Find where the given text appears and provide that cell's center as (X, Y) coordinate. 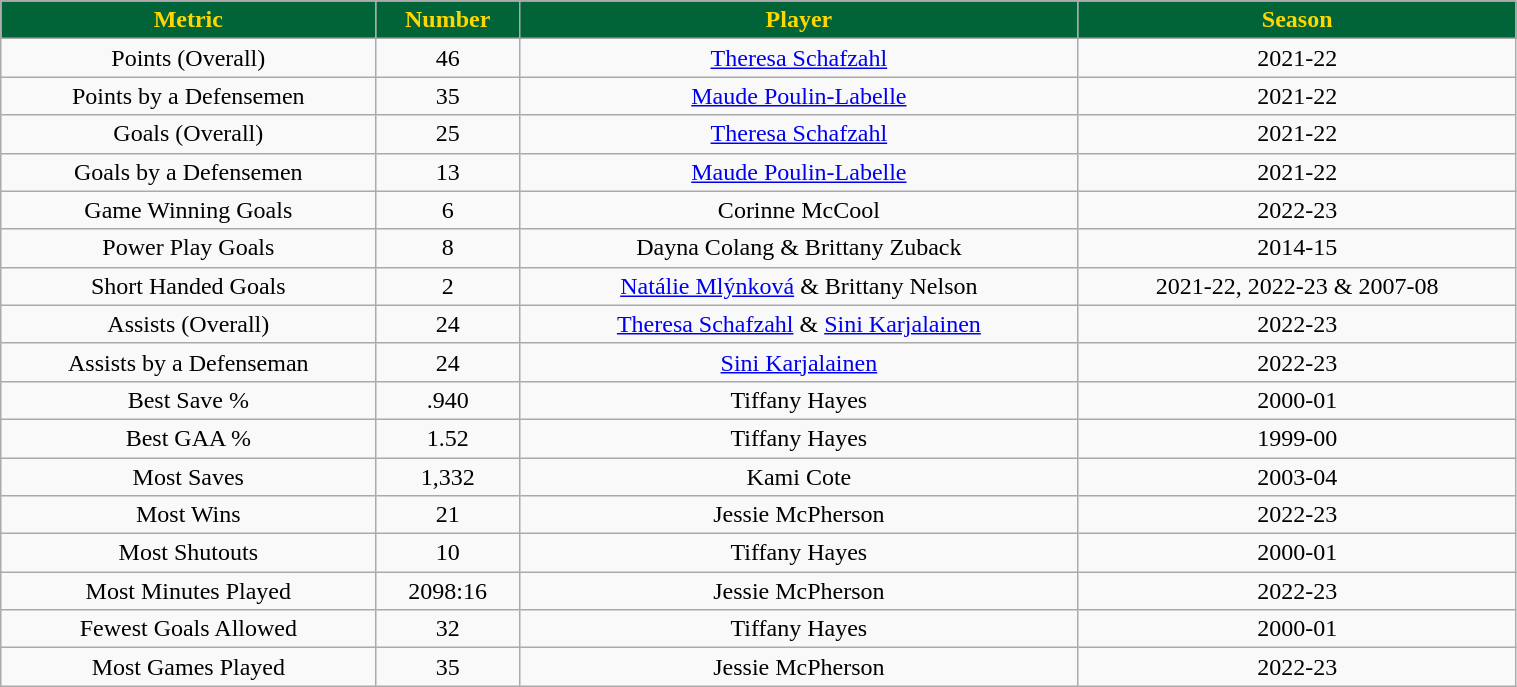
Season (1297, 20)
6 (448, 210)
46 (448, 58)
Most Shutouts (188, 553)
.940 (448, 400)
Kami Cote (798, 477)
Best GAA % (188, 438)
32 (448, 629)
Goals by a Defensemen (188, 172)
Natálie Mlýnková & Brittany Nelson (798, 286)
Most Wins (188, 515)
Most Saves (188, 477)
Most Minutes Played (188, 591)
13 (448, 172)
Power Play Goals (188, 248)
Best Save % (188, 400)
2 (448, 286)
Metric (188, 20)
Number (448, 20)
21 (448, 515)
Player (798, 20)
2021-22, 2022-23 & 2007-08 (1297, 286)
Goals (Overall) (188, 134)
Game Winning Goals (188, 210)
Sini Karjalainen (798, 362)
1,332 (448, 477)
8 (448, 248)
Assists (Overall) (188, 324)
Assists by a Defenseman (188, 362)
Points (Overall) (188, 58)
2014-15 (1297, 248)
10 (448, 553)
Corinne McCool (798, 210)
Fewest Goals Allowed (188, 629)
Most Games Played (188, 667)
1999-00 (1297, 438)
2098:16 (448, 591)
Points by a Defensemen (188, 96)
2003-04 (1297, 477)
25 (448, 134)
1.52 (448, 438)
Dayna Colang & Brittany Zuback (798, 248)
Theresa Schafzahl & Sini Karjalainen (798, 324)
Short Handed Goals (188, 286)
